Detect which cell encompasses the target text, then output its [X, Y] center coordinate. 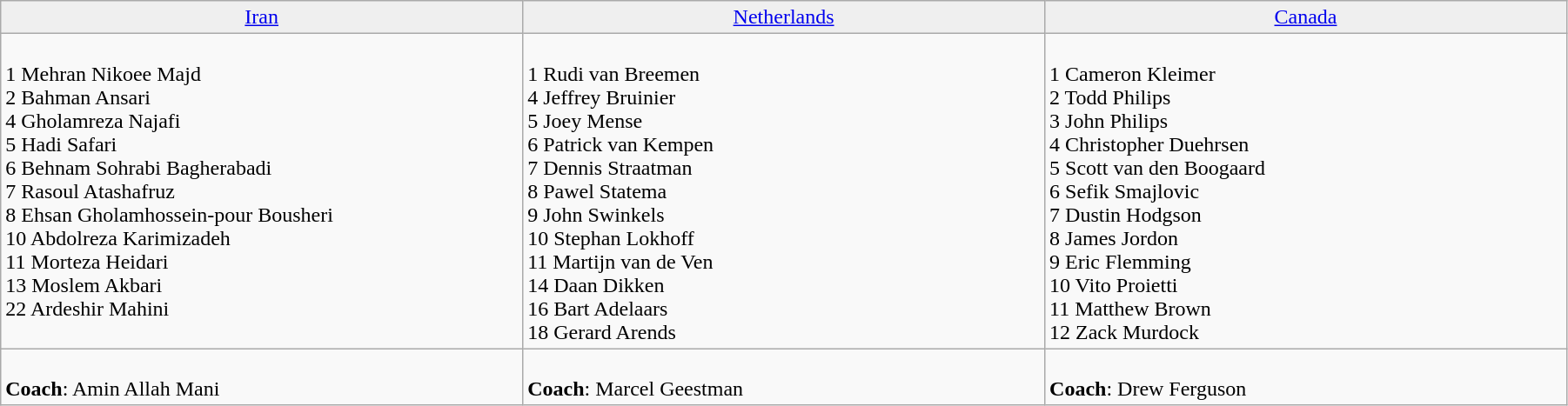
Coach: Amin Allah Mani [262, 377]
Coach: Marcel Geestman [784, 377]
Coach: Drew Ferguson [1306, 377]
Canada [1306, 17]
Netherlands [784, 17]
Iran [262, 17]
